Extract the [X, Y] coordinate from the center of the cell holding the provided text.  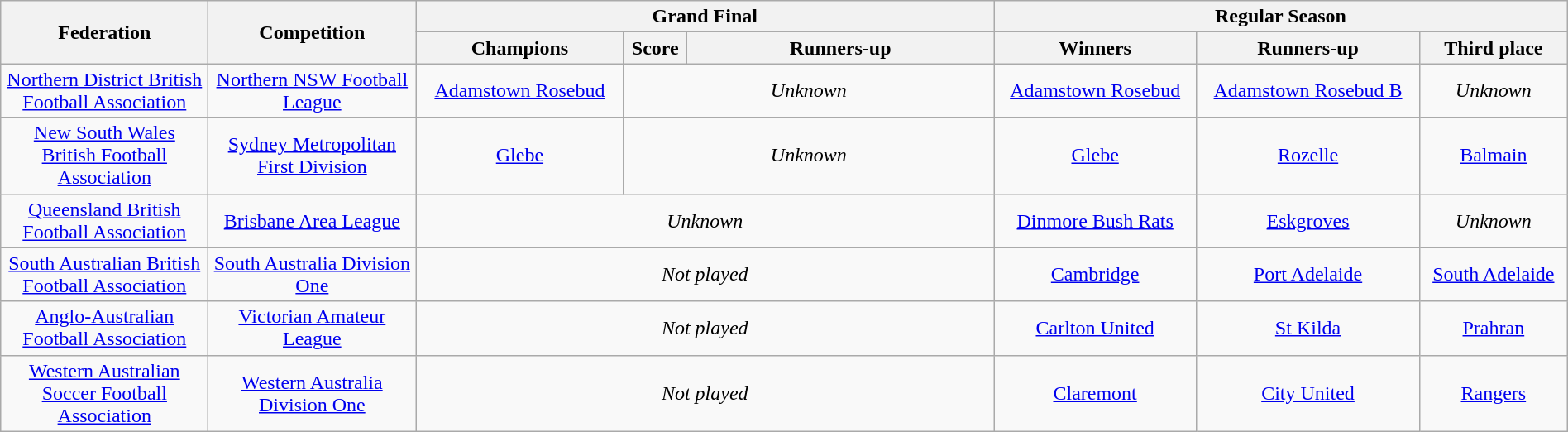
Brisbane Area League [313, 220]
South Australia Division One [313, 275]
Claremont [1095, 393]
South Australian British Football Association [104, 275]
Balmain [1494, 156]
Rangers [1494, 393]
Carlton United [1095, 328]
Dinmore Bush Rats [1095, 220]
Western Australian Soccer Football Association [104, 393]
Victorian Amateur League [313, 328]
Regular Season [1281, 17]
Prahran [1494, 328]
Cambridge [1095, 275]
Port Adelaide [1308, 275]
Queensland British Football Association [104, 220]
Sydney Metropolitan First Division [313, 156]
St Kilda [1308, 328]
Anglo-Australian Football Association [104, 328]
South Adelaide [1494, 275]
Third place [1494, 48]
Adamstown Rosebud B [1308, 91]
City United [1308, 393]
Western Australia Division One [313, 393]
Winners [1095, 48]
Grand Final [705, 17]
Northern District British Football Association [104, 91]
Federation [104, 32]
Eskgroves [1308, 220]
Score [655, 48]
Northern NSW Football League [313, 91]
Competition [313, 32]
New South Wales British Football Association [104, 156]
Rozelle [1308, 156]
Champions [519, 48]
